From the cell containing the given text, extract its center point as [x, y] coordinate. 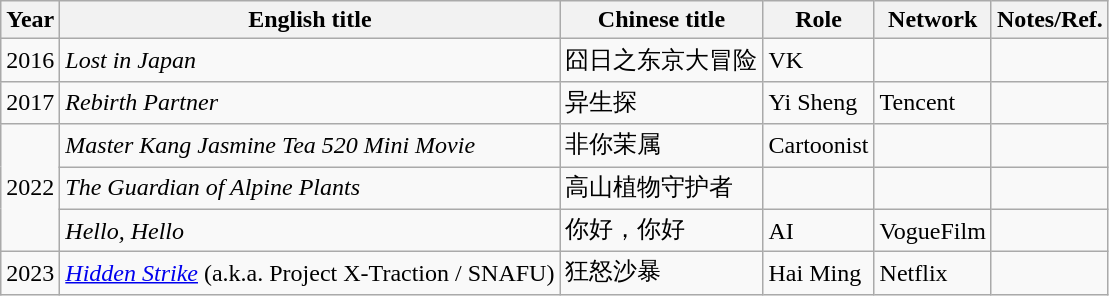
Network [932, 20]
Notes/Ref. [1050, 20]
2022 [30, 188]
Yi Sheng [818, 102]
Lost in Japan [310, 60]
VK [818, 60]
Cartoonist [818, 146]
Hai Ming [818, 274]
Year [30, 20]
VogueFilm [932, 230]
2017 [30, 102]
AI [818, 230]
The Guardian of Alpine Plants [310, 188]
非你茉属 [662, 146]
高山植物守护者 [662, 188]
2023 [30, 274]
Role [818, 20]
狂怒沙暴 [662, 274]
Netflix [932, 274]
异生探 [662, 102]
Hidden Strike (a.k.a. Project X-Traction / SNAFU) [310, 274]
囧日之东京大冒险 [662, 60]
Hello, Hello [310, 230]
2016 [30, 60]
Tencent [932, 102]
Master Kang Jasmine Tea 520 Mini Movie [310, 146]
English title [310, 20]
你好，你好 [662, 230]
Chinese title [662, 20]
Rebirth Partner [310, 102]
